For the text-containing cell, return its midpoint in (x, y) coordinate format. 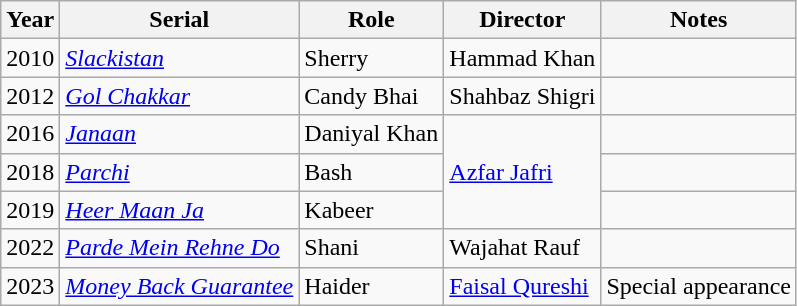
Kabeer (372, 210)
Gol Chakkar (180, 96)
Parchi (180, 172)
2018 (30, 172)
Sherry (372, 58)
2012 (30, 96)
2023 (30, 286)
Parde Mein Rehne Do (180, 248)
2022 (30, 248)
Notes (699, 20)
Haider (372, 286)
Faisal Qureshi (522, 286)
Shahbaz Shigri (522, 96)
Wajahat Rauf (522, 248)
Hammad Khan (522, 58)
Candy Bhai (372, 96)
Bash (372, 172)
Year (30, 20)
Heer Maan Ja (180, 210)
Janaan (180, 134)
Serial (180, 20)
Role (372, 20)
Director (522, 20)
Money Back Guarantee (180, 286)
Slackistan (180, 58)
Shani (372, 248)
Special appearance (699, 286)
2010 (30, 58)
2016 (30, 134)
Daniyal Khan (372, 134)
2019 (30, 210)
Azfar Jafri (522, 172)
